Pinpoint the cell where the given text exists, returning its (X, Y) midpoint coordinate. 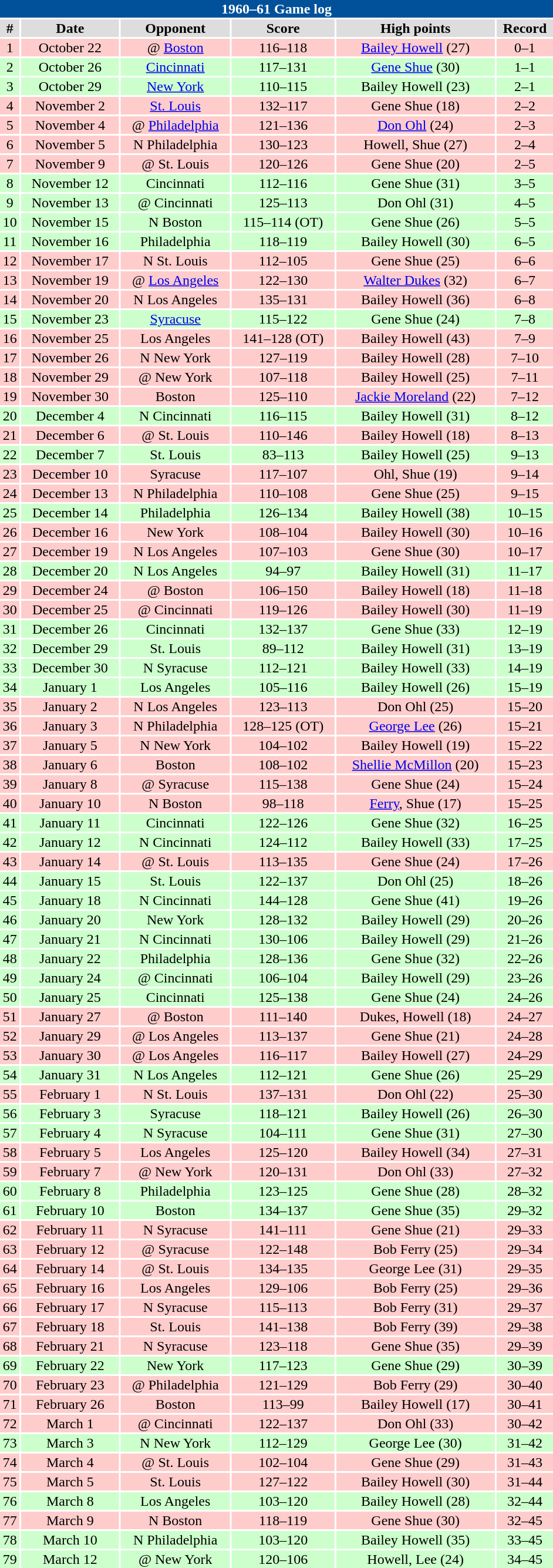
5–5 (525, 222)
32–45 (525, 1520)
123–125 (283, 1191)
34 (9, 687)
74 (9, 1462)
31 (9, 629)
January 22 (70, 958)
33 (9, 668)
30–41 (525, 1404)
George Lee (26) (416, 726)
Don Ohl (24) (416, 125)
15–24 (525, 784)
102–104 (283, 1462)
George Lee (31) (416, 1268)
November 12 (70, 183)
29–35 (525, 1268)
Score (283, 28)
23 (9, 474)
7–9 (525, 338)
15–21 (525, 726)
16–25 (525, 823)
112–116 (283, 183)
24–29 (525, 1055)
2–4 (525, 144)
71 (9, 1404)
55 (9, 1094)
129–106 (283, 1288)
120–126 (283, 164)
65 (9, 1288)
2–3 (525, 125)
10–16 (525, 532)
18–26 (525, 881)
December 26 (70, 629)
125–138 (283, 997)
Jackie Moreland (22) (416, 396)
Bailey Howell (17) (416, 1404)
75 (9, 1482)
40 (9, 803)
March 9 (70, 1520)
Don Ohl (22) (416, 1094)
Gene Shue (28) (416, 1191)
11 (9, 241)
43 (9, 862)
62 (9, 1230)
Ohl, Shue (19) (416, 474)
High points (416, 28)
November 13 (70, 203)
54 (9, 1075)
72 (9, 1424)
January 25 (70, 997)
7–11 (525, 377)
Bailey Howell (43) (416, 338)
24–27 (525, 1017)
2–5 (525, 164)
3–5 (525, 183)
17 (9, 358)
107–118 (283, 377)
29–33 (525, 1230)
December 29 (70, 648)
February 22 (70, 1365)
24 (9, 493)
32–44 (525, 1501)
November 16 (70, 241)
132–137 (283, 629)
29–36 (525, 1288)
120–131 (283, 1172)
January 14 (70, 862)
112–105 (283, 261)
5 (9, 125)
113–99 (283, 1404)
7–8 (525, 319)
March 4 (70, 1462)
110–108 (283, 493)
122–126 (283, 823)
29–32 (525, 1210)
January 5 (70, 745)
Dukes, Howell (18) (416, 1017)
22–26 (525, 958)
6–8 (525, 300)
20 (9, 416)
27 (9, 551)
14–19 (525, 668)
30 (9, 610)
108–104 (283, 532)
9–15 (525, 493)
60 (9, 1191)
25–30 (525, 1094)
December 25 (70, 610)
127–122 (283, 1482)
January 6 (70, 765)
1–1 (525, 67)
28 (9, 571)
116–118 (283, 48)
4 (9, 106)
10 (9, 222)
7–12 (525, 396)
November 15 (70, 222)
115–114 (OT) (283, 222)
144–128 (283, 900)
February 18 (70, 1327)
141–128 (OT) (283, 338)
24–28 (525, 1036)
15 (9, 319)
March 10 (70, 1540)
108–102 (283, 765)
94–97 (283, 571)
37 (9, 745)
November 23 (70, 319)
63 (9, 1249)
January 31 (70, 1075)
14 (9, 300)
October 22 (70, 48)
December 7 (70, 455)
48 (9, 958)
16 (9, 338)
December 14 (70, 513)
119–126 (283, 610)
January 12 (70, 842)
52 (9, 1036)
January 30 (70, 1055)
25–29 (525, 1075)
February 16 (70, 1288)
November 2 (70, 106)
111–140 (283, 1017)
# (9, 28)
March 8 (70, 1501)
46 (9, 920)
53 (9, 1055)
January 3 (70, 726)
15–25 (525, 803)
73 (9, 1443)
27–32 (525, 1172)
Howell, Lee (24) (416, 1559)
March 3 (70, 1443)
February 5 (70, 1152)
December 24 (70, 590)
November 30 (70, 396)
34–45 (525, 1559)
135–131 (283, 300)
March 1 (70, 1424)
Gene Shue (41) (416, 900)
November 19 (70, 280)
107–103 (283, 551)
February 10 (70, 1210)
98–118 (283, 803)
February 1 (70, 1094)
134–135 (283, 1268)
50 (9, 997)
January 2 (70, 706)
November 4 (70, 125)
51 (9, 1017)
117–107 (283, 474)
November 25 (70, 338)
13–19 (525, 648)
February 3 (70, 1113)
January 24 (70, 978)
66 (9, 1307)
137–131 (283, 1094)
15–20 (525, 706)
124–112 (283, 842)
141–138 (283, 1327)
3 (9, 86)
February 4 (70, 1133)
March 12 (70, 1559)
130–123 (283, 144)
118–121 (283, 1113)
December 6 (70, 435)
2–1 (525, 86)
30–42 (525, 1424)
January 18 (70, 900)
30–39 (525, 1365)
116–117 (283, 1055)
30–40 (525, 1385)
6–7 (525, 280)
February 14 (70, 1268)
Shellie McMillon (20) (416, 765)
January 21 (70, 939)
December 13 (70, 493)
February 7 (70, 1172)
89–112 (283, 648)
January 8 (70, 784)
15–23 (525, 765)
45 (9, 900)
8–13 (525, 435)
29–37 (525, 1307)
December 30 (70, 668)
10–15 (525, 513)
113–135 (283, 862)
110–115 (283, 86)
115–113 (283, 1307)
69 (9, 1365)
67 (9, 1327)
November 5 (70, 144)
29–39 (525, 1346)
Gene Shue (18) (416, 106)
10–17 (525, 551)
59 (9, 1172)
February 12 (70, 1249)
0–1 (525, 48)
7 (9, 164)
121–129 (283, 1385)
20–26 (525, 920)
25 (9, 513)
38 (9, 765)
57 (9, 1133)
18 (9, 377)
116–115 (283, 416)
56 (9, 1113)
January 20 (70, 920)
76 (9, 1501)
George Lee (30) (416, 1443)
8 (9, 183)
19–26 (525, 900)
121–136 (283, 125)
29–34 (525, 1249)
January 15 (70, 881)
115–122 (283, 319)
39 (9, 784)
9–13 (525, 455)
13 (9, 280)
Bailey Howell (23) (416, 86)
113–137 (283, 1036)
January 27 (70, 1017)
49 (9, 978)
78 (9, 1540)
125–110 (283, 396)
128–136 (283, 958)
35 (9, 706)
November 29 (70, 377)
106–150 (283, 590)
November 20 (70, 300)
27–30 (525, 1133)
17–26 (525, 862)
11–18 (525, 590)
130–106 (283, 939)
44 (9, 881)
December 16 (70, 532)
Bailey Howell (34) (416, 1152)
November 26 (70, 358)
128–125 (OT) (283, 726)
106–104 (283, 978)
125–113 (283, 203)
Bob Ferry (29) (416, 1385)
Opponent (175, 28)
122–130 (283, 280)
January 10 (70, 803)
33–45 (525, 1540)
141–111 (283, 1230)
February 11 (70, 1230)
1960–61 Game log (276, 9)
132–117 (283, 106)
79 (9, 1559)
Walter Dukes (32) (416, 280)
Record (525, 28)
2–2 (525, 106)
64 (9, 1268)
February 21 (70, 1346)
February 26 (70, 1404)
Date (70, 28)
120–106 (283, 1559)
11–17 (525, 571)
21–26 (525, 939)
January 29 (70, 1036)
22 (9, 455)
Bob Ferry (39) (416, 1327)
27–31 (525, 1152)
Gene Shue (20) (416, 164)
36 (9, 726)
4–5 (525, 203)
6 (9, 144)
123–118 (283, 1346)
21 (9, 435)
70 (9, 1385)
104–111 (283, 1133)
December 4 (70, 416)
15–22 (525, 745)
24–26 (525, 997)
28–32 (525, 1191)
11–19 (525, 610)
32 (9, 648)
Gene Shue (33) (416, 629)
12 (9, 261)
23–26 (525, 978)
December 10 (70, 474)
7–10 (525, 358)
58 (9, 1152)
26–30 (525, 1113)
47 (9, 939)
115–138 (283, 784)
26 (9, 532)
110–146 (283, 435)
31–42 (525, 1443)
61 (9, 1210)
Bailey Howell (36) (416, 300)
Howell, Shue (27) (416, 144)
8–12 (525, 416)
83–113 (283, 455)
December 20 (70, 571)
2 (9, 67)
29–38 (525, 1327)
1 (9, 48)
134–137 (283, 1210)
68 (9, 1346)
February 23 (70, 1385)
17–25 (525, 842)
6–6 (525, 261)
Bailey Howell (19) (416, 745)
December 19 (70, 551)
November 9 (70, 164)
Ferry, Shue (17) (416, 803)
9 (9, 203)
Bob Ferry (31) (416, 1307)
15–19 (525, 687)
March 5 (70, 1482)
October 29 (70, 86)
19 (9, 396)
105–116 (283, 687)
128–132 (283, 920)
127–119 (283, 358)
October 26 (70, 67)
117–131 (283, 67)
31–44 (525, 1482)
122–148 (283, 1249)
126–134 (283, 513)
104–102 (283, 745)
12–19 (525, 629)
125–120 (283, 1152)
Bailey Howell (35) (416, 1540)
123–113 (283, 706)
41 (9, 823)
31–43 (525, 1462)
February 8 (70, 1191)
6–5 (525, 241)
29 (9, 590)
112–129 (283, 1443)
February 17 (70, 1307)
Don Ohl (31) (416, 203)
November 17 (70, 261)
117–123 (283, 1365)
9–14 (525, 474)
Bailey Howell (38) (416, 513)
January 1 (70, 687)
42 (9, 842)
January 11 (70, 823)
77 (9, 1520)
